Capture the cell that displays the provided text and extract its [x, y] central coordinate. 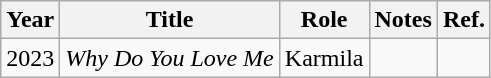
Title [170, 20]
2023 [30, 58]
Karmila [324, 58]
Why Do You Love Me [170, 58]
Notes [403, 20]
Ref. [464, 20]
Role [324, 20]
Year [30, 20]
